Identify which cell holds the provided text, then report its (X, Y) central coordinate. 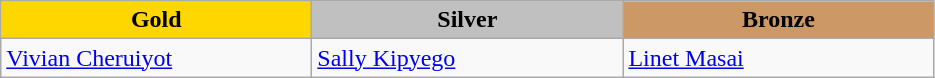
Linet Masai (778, 58)
Sally Kipyego (468, 58)
Gold (156, 20)
Vivian Cheruiyot (156, 58)
Bronze (778, 20)
Silver (468, 20)
